Return the (X, Y) coordinate for the center point of the cell that contains the specified text.  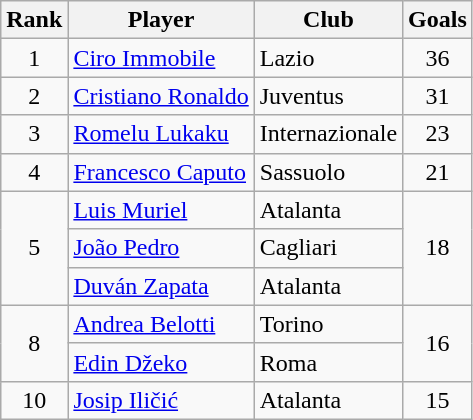
Juventus (328, 96)
36 (438, 58)
8 (34, 343)
1 (34, 58)
Sassuolo (328, 172)
16 (438, 343)
Rank (34, 20)
Cristiano Ronaldo (161, 96)
Josip Iličić (161, 400)
Torino (328, 324)
Lazio (328, 58)
10 (34, 400)
15 (438, 400)
Ciro Immobile (161, 58)
Francesco Caputo (161, 172)
Andrea Belotti (161, 324)
Roma (328, 362)
2 (34, 96)
Duván Zapata (161, 286)
Internazionale (328, 134)
23 (438, 134)
Romelu Lukaku (161, 134)
5 (34, 248)
18 (438, 248)
Luis Muriel (161, 210)
Player (161, 20)
4 (34, 172)
31 (438, 96)
Club (328, 20)
Edin Džeko (161, 362)
3 (34, 134)
Goals (438, 20)
João Pedro (161, 248)
Cagliari (328, 248)
21 (438, 172)
